Locate the cell with the specified text and output its (x, y) center coordinate. 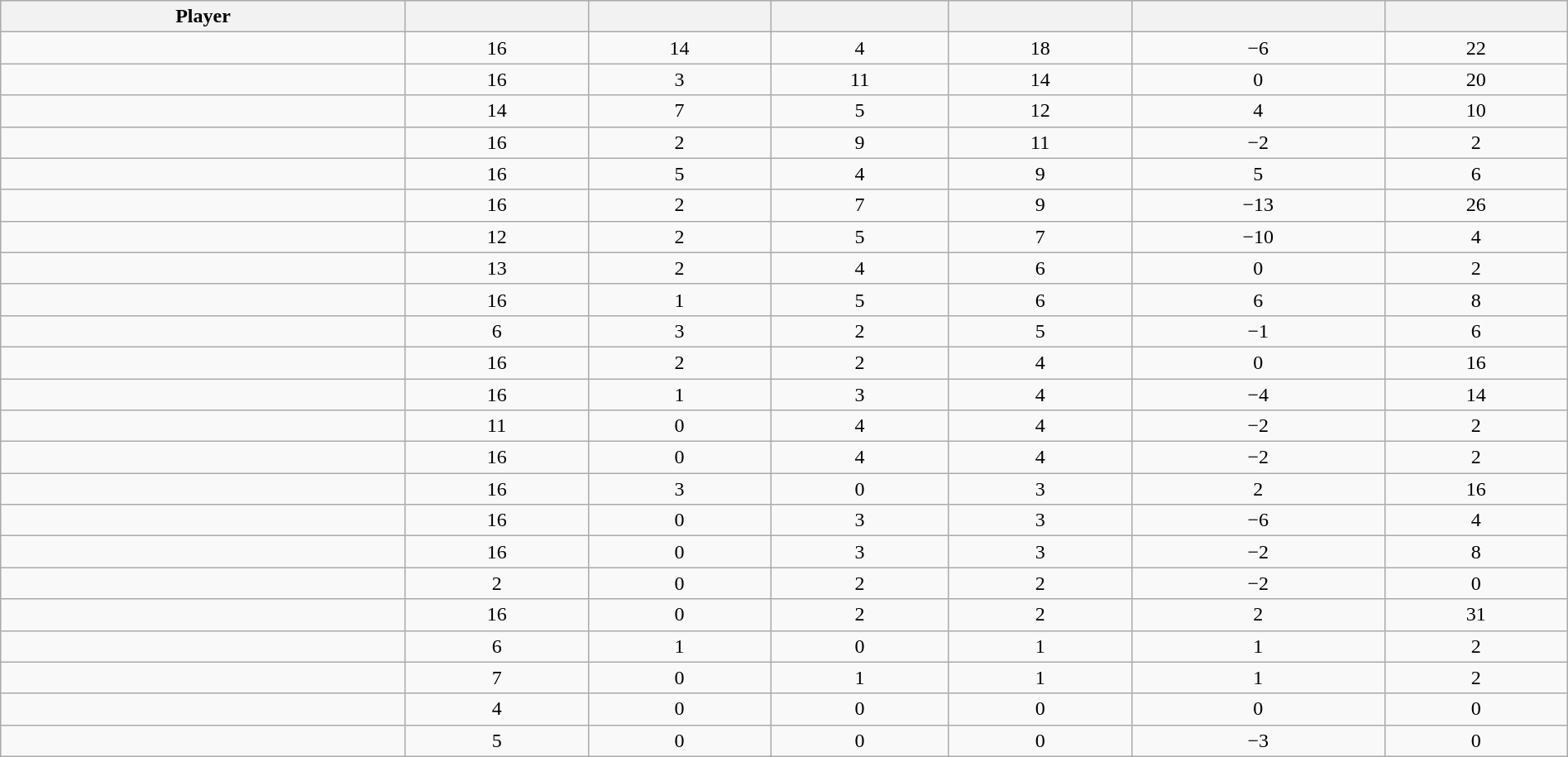
31 (1475, 615)
13 (496, 268)
−10 (1258, 237)
22 (1475, 48)
−1 (1258, 331)
−4 (1258, 395)
18 (1040, 48)
26 (1475, 205)
20 (1475, 79)
−13 (1258, 205)
−3 (1258, 740)
10 (1475, 111)
Player (203, 17)
